Locate the cell with the specified text and output its (X, Y) center coordinate. 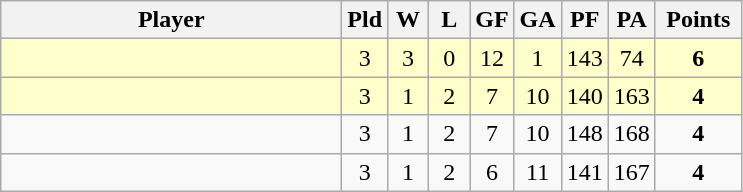
168 (632, 134)
GF (492, 20)
PF (584, 20)
Player (172, 20)
167 (632, 172)
148 (584, 134)
Points (698, 20)
11 (538, 172)
0 (450, 58)
74 (632, 58)
12 (492, 58)
140 (584, 96)
Pld (365, 20)
163 (632, 96)
143 (584, 58)
W (408, 20)
141 (584, 172)
GA (538, 20)
PA (632, 20)
L (450, 20)
